Search for the cell housing the specified text and yield its (x, y) center coordinate. 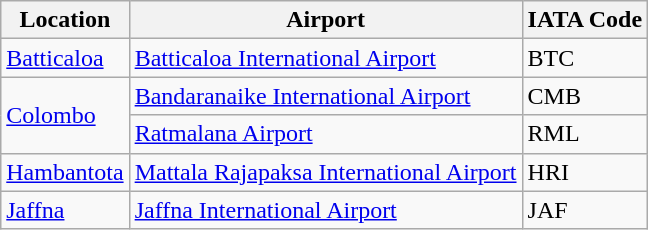
Batticaloa (65, 58)
RML (585, 134)
Jaffna (65, 210)
Batticaloa International Airport (326, 58)
Colombo (65, 115)
Hambantota (65, 172)
Location (65, 20)
IATA Code (585, 20)
CMB (585, 96)
JAF (585, 210)
HRI (585, 172)
Ratmalana Airport (326, 134)
BTC (585, 58)
Airport (326, 20)
Jaffna International Airport (326, 210)
Bandaranaike International Airport (326, 96)
Mattala Rajapaksa International Airport (326, 172)
